Return (x, y) of the center of cell containing provided text 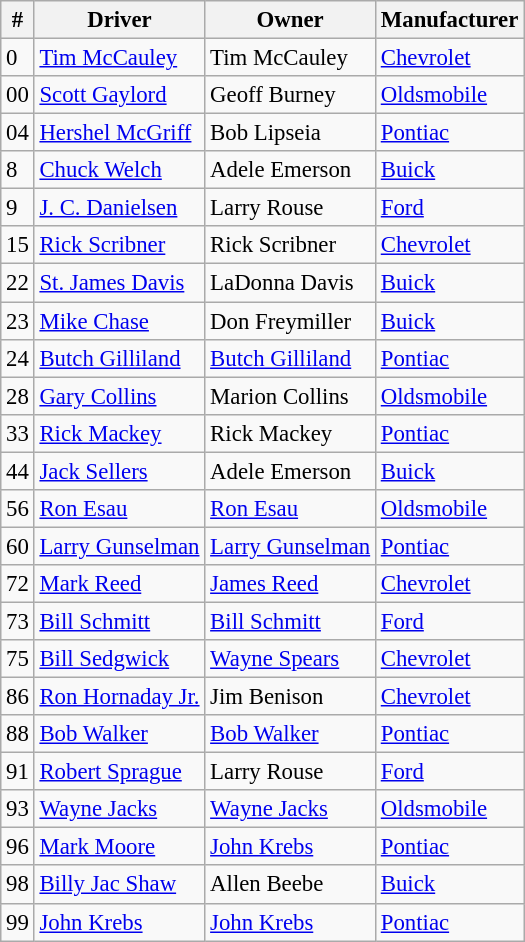
Marion Collins (290, 396)
72 (18, 584)
96 (18, 847)
Owner (290, 20)
Manufacturer (449, 20)
73 (18, 621)
Geoff Burney (290, 95)
98 (18, 885)
St. James Davis (120, 283)
Robert Sprague (120, 772)
# (18, 20)
Mike Chase (120, 321)
Mark Reed (120, 584)
33 (18, 433)
Bob Lipseia (290, 133)
44 (18, 471)
8 (18, 170)
Wayne Spears (290, 659)
Scott Gaylord (120, 95)
LaDonna Davis (290, 283)
Billy Jac Shaw (120, 885)
99 (18, 922)
86 (18, 697)
91 (18, 772)
J. C. Danielsen (120, 208)
Driver (120, 20)
56 (18, 509)
04 (18, 133)
23 (18, 321)
Hershel McGriff (120, 133)
24 (18, 358)
Bill Sedgwick (120, 659)
93 (18, 809)
22 (18, 283)
00 (18, 95)
9 (18, 208)
Jack Sellers (120, 471)
60 (18, 546)
88 (18, 734)
Gary Collins (120, 396)
Don Freymiller (290, 321)
Ron Hornaday Jr. (120, 697)
15 (18, 245)
Mark Moore (120, 847)
28 (18, 396)
0 (18, 58)
Allen Beebe (290, 885)
Chuck Welch (120, 170)
75 (18, 659)
Jim Benison (290, 697)
James Reed (290, 584)
